Return (x, y) of the center of cell containing provided text 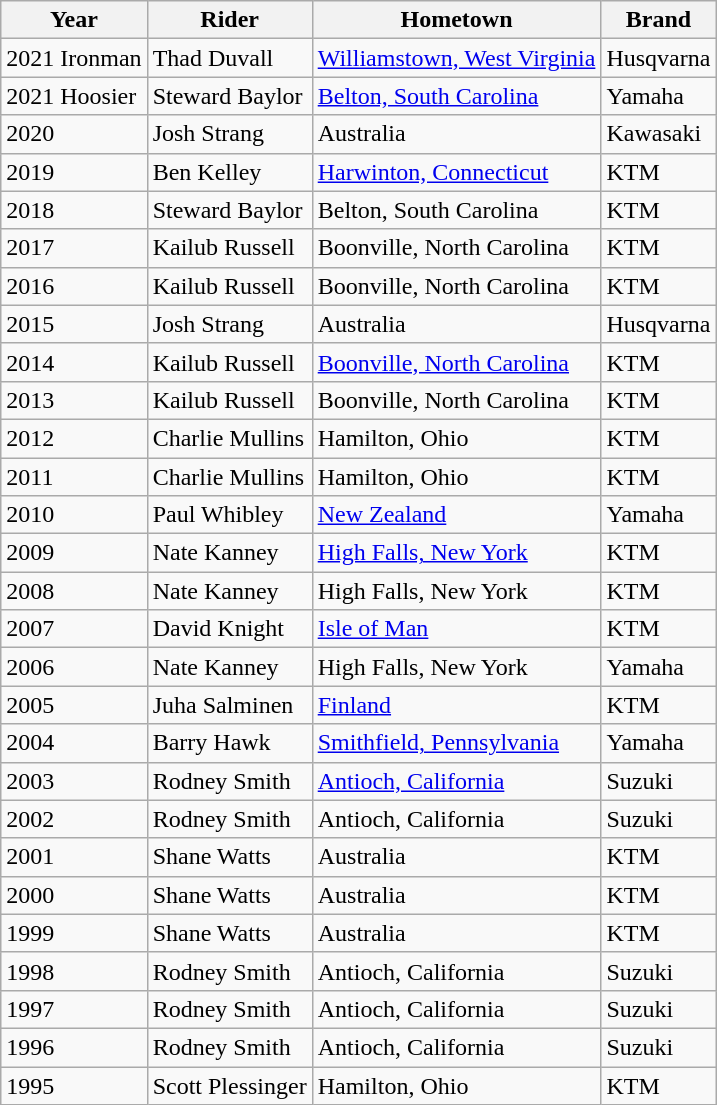
1996 (74, 1047)
Harwinton, Connecticut (456, 172)
2005 (74, 705)
2006 (74, 667)
Rider (230, 20)
2018 (74, 210)
Ben Kelley (230, 172)
2021 Hoosier (74, 96)
2016 (74, 286)
Finland (456, 705)
2007 (74, 629)
Juha Salminen (230, 705)
2014 (74, 362)
2000 (74, 895)
1995 (74, 1085)
Scott Plessinger (230, 1085)
2011 (74, 477)
Hometown (456, 20)
2020 (74, 134)
2010 (74, 515)
Isle of Man (456, 629)
Year (74, 20)
David Knight (230, 629)
2009 (74, 553)
2019 (74, 172)
1998 (74, 971)
2015 (74, 324)
Paul Whibley (230, 515)
Barry Hawk (230, 743)
2002 (74, 819)
2003 (74, 781)
New Zealand (456, 515)
1997 (74, 1009)
2021 Ironman (74, 58)
2008 (74, 591)
2012 (74, 438)
Kawasaki (658, 134)
Williamstown, West Virginia (456, 58)
2001 (74, 857)
2017 (74, 248)
2004 (74, 743)
Brand (658, 20)
Thad Duvall (230, 58)
Smithfield, Pennsylvania (456, 743)
1999 (74, 933)
2013 (74, 400)
